Output the (X, Y) coordinate of the center of the cell containing the given text.  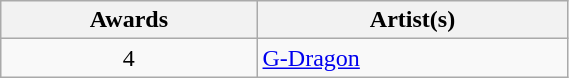
Awards (129, 20)
4 (129, 58)
G-Dragon (412, 58)
Artist(s) (412, 20)
